Extract the (x, y) coordinate from the center of the cell holding the provided text.  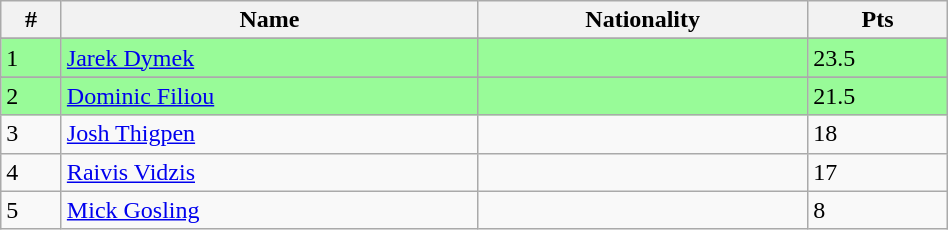
23.5 (878, 58)
4 (32, 172)
8 (878, 210)
Dominic Filiou (269, 96)
Josh Thigpen (269, 134)
18 (878, 134)
Nationality (642, 20)
2 (32, 96)
Jarek Dymek (269, 58)
Raivis Vidzis (269, 172)
3 (32, 134)
Pts (878, 20)
# (32, 20)
Mick Gosling (269, 210)
1 (32, 58)
5 (32, 210)
Name (269, 20)
21.5 (878, 96)
17 (878, 172)
